Scan for the cell matching the given text and deliver its [X, Y] coordinate at center. 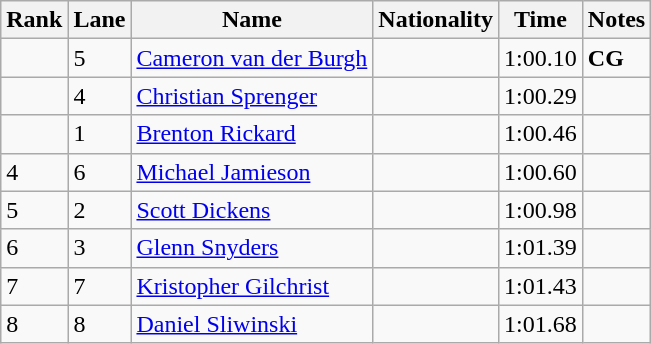
1:00.46 [541, 134]
Brenton Rickard [252, 134]
Daniel Sliwinski [252, 324]
1:01.68 [541, 324]
1:01.39 [541, 248]
Cameron van der Burgh [252, 58]
2 [100, 210]
1:00.60 [541, 172]
1 [100, 134]
Scott Dickens [252, 210]
CG [616, 58]
1:01.43 [541, 286]
Christian Sprenger [252, 96]
Lane [100, 20]
Name [252, 20]
1:00.98 [541, 210]
Nationality [436, 20]
Glenn Snyders [252, 248]
Michael Jamieson [252, 172]
Rank [34, 20]
Notes [616, 20]
1:00.10 [541, 58]
3 [100, 248]
1:00.29 [541, 96]
Kristopher Gilchrist [252, 286]
Time [541, 20]
